Pinpoint the cell where the given text exists, returning its [X, Y] midpoint coordinate. 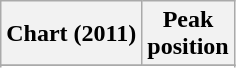
Peakposition [188, 34]
Chart (2011) [72, 34]
